Detect which cell encompasses the target text, then output its (x, y) center coordinate. 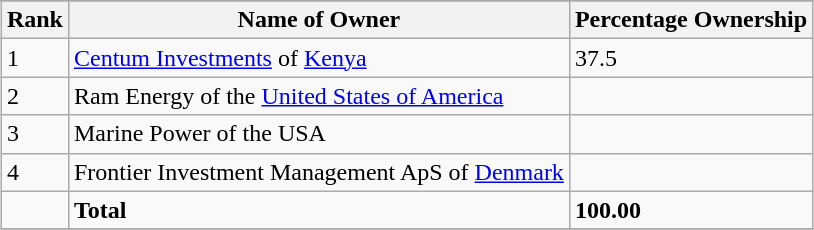
Name of Owner (318, 20)
Ram Energy of the United States of America (318, 96)
Marine Power of the USA (318, 134)
100.00 (690, 210)
Rank (34, 20)
37.5 (690, 58)
Frontier Investment Management ApS of Denmark (318, 172)
Centum Investments of Kenya (318, 58)
3 (34, 134)
4 (34, 172)
Total (318, 210)
1 (34, 58)
2 (34, 96)
Percentage Ownership (690, 20)
